Capture the cell that displays the provided text and extract its (x, y) central coordinate. 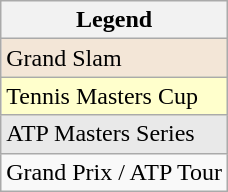
Grand Slam (114, 58)
Grand Prix / ATP Tour (114, 172)
Tennis Masters Cup (114, 96)
Legend (114, 20)
ATP Masters Series (114, 134)
